Return (x, y) of the center of cell containing provided text 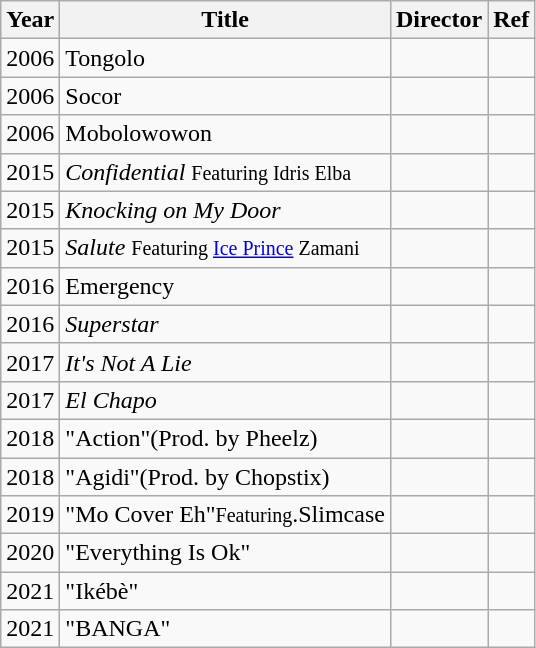
Confidential Featuring Idris Elba (226, 172)
Ref (512, 20)
2019 (30, 515)
Knocking on My Door (226, 210)
"Mo Cover Eh"Featuring.Slimcase (226, 515)
Tongolo (226, 58)
Year (30, 20)
Superstar (226, 324)
Director (438, 20)
"BANGA" (226, 629)
Title (226, 20)
Mobolowowon (226, 134)
"Ikébè" (226, 591)
"Agidi"(Prod. by Chopstix) (226, 477)
Emergency (226, 286)
El Chapo (226, 400)
Socor (226, 96)
It's Not A Lie (226, 362)
"Action"(Prod. by Pheelz) (226, 438)
"Everything Is Ok" (226, 553)
2020 (30, 553)
Salute Featuring Ice Prince Zamani (226, 248)
